Output the [X, Y] coordinate of the center of the cell containing the given text.  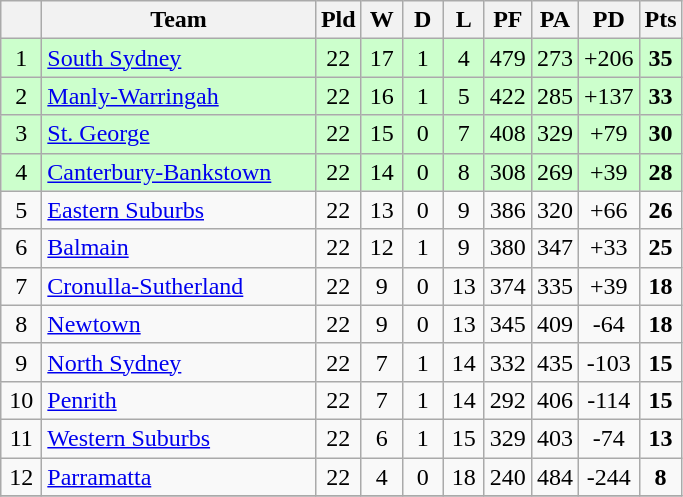
403 [554, 438]
335 [554, 286]
3 [22, 134]
PF [508, 20]
10 [22, 400]
D [422, 20]
16 [382, 96]
Cronulla-Sutherland [179, 286]
-114 [608, 400]
+79 [608, 134]
320 [554, 210]
308 [508, 172]
Newtown [179, 324]
484 [554, 477]
435 [554, 362]
11 [22, 438]
+66 [608, 210]
292 [508, 400]
28 [660, 172]
273 [554, 58]
PD [608, 20]
South Sydney [179, 58]
-64 [608, 324]
Pts [660, 20]
345 [508, 324]
Canterbury-Bankstown [179, 172]
380 [508, 248]
408 [508, 134]
-74 [608, 438]
332 [508, 362]
+206 [608, 58]
+137 [608, 96]
422 [508, 96]
Balmain [179, 248]
W [382, 20]
Penrith [179, 400]
406 [554, 400]
St. George [179, 134]
L [464, 20]
Eastern Suburbs [179, 210]
2 [22, 96]
PA [554, 20]
35 [660, 58]
240 [508, 477]
Manly-Warringah [179, 96]
Western Suburbs [179, 438]
285 [554, 96]
25 [660, 248]
409 [554, 324]
479 [508, 58]
269 [554, 172]
Pld [338, 20]
+33 [608, 248]
-244 [608, 477]
30 [660, 134]
386 [508, 210]
33 [660, 96]
17 [382, 58]
374 [508, 286]
-103 [608, 362]
North Sydney [179, 362]
347 [554, 248]
Team [179, 20]
26 [660, 210]
Parramatta [179, 477]
